Pinpoint the cell where the given text exists, returning its (x, y) midpoint coordinate. 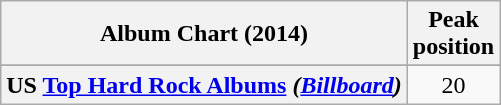
US Top Hard Rock Albums (Billboard) (204, 85)
20 (453, 85)
Peakposition (453, 34)
Album Chart (2014) (204, 34)
